Extract the [X, Y] coordinate from the center of the cell holding the provided text.  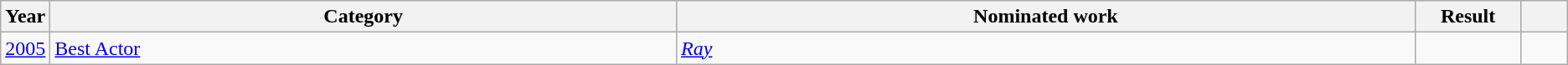
Result [1467, 17]
Best Actor [364, 48]
Year [25, 17]
Category [364, 17]
Nominated work [1046, 17]
2005 [25, 48]
Ray [1046, 48]
